Extract the (x, y) coordinate from the center of the cell holding the provided text.  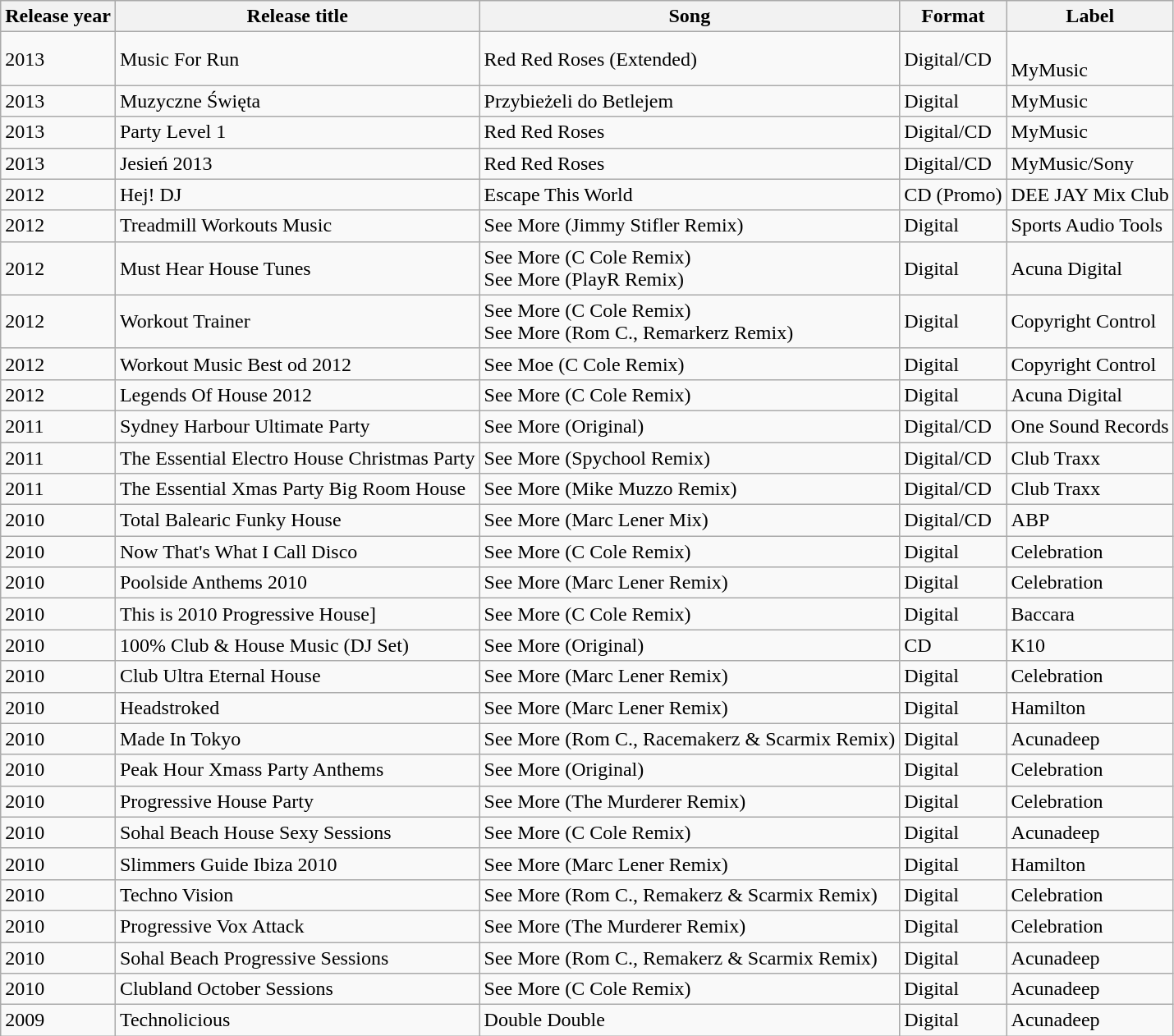
Workout Trainer (297, 322)
See Moe (C Cole Remix) (690, 364)
Double Double (690, 1020)
MyMusic/Sony (1090, 163)
CD (Promo) (953, 195)
Escape This World (690, 195)
Peak Hour Xmass Party Anthems (297, 770)
ABP (1090, 520)
Techno Vision (297, 895)
Label (1090, 16)
Legends Of House 2012 (297, 395)
CD (953, 645)
K10 (1090, 645)
Music For Run (297, 59)
Format (953, 16)
One Sound Records (1090, 426)
This is 2010 Progressive House] (297, 614)
See More (Mike Muzzo Remix) (690, 489)
Clubland October Sessions (297, 989)
Club Ultra Eternal House (297, 676)
Party Level 1 (297, 132)
Sydney Harbour Ultimate Party (297, 426)
Treadmill Workouts Music (297, 226)
Headstroked (297, 708)
Sports Audio Tools (1090, 226)
100% Club & House Music (DJ Set) (297, 645)
2009 (58, 1020)
DEE JAY Mix Club (1090, 195)
Total Balearic Funky House (297, 520)
See More (Marc Lener Mix) (690, 520)
Jesień 2013 (297, 163)
Made In Tokyo (297, 739)
Progressive Vox Attack (297, 926)
Sohal Beach House Sexy Sessions (297, 832)
Slimmers Guide Ibiza 2010 (297, 864)
See More (C Cole Remix) See More (Rom C., Remarkerz Remix) (690, 322)
Technolicious (297, 1020)
See More (Rom C., Racemakerz & Scarmix Remix) (690, 739)
Release title (297, 16)
Sohal Beach Progressive Sessions (297, 958)
The Essential Xmas Party Big Room House (297, 489)
Release year (58, 16)
The Essential Electro House Christmas Party (297, 457)
Song (690, 16)
See More (Spychool Remix) (690, 457)
See More (Jimmy Stifler Remix) (690, 226)
Workout Music Best od 2012 (297, 364)
Muzyczne Święta (297, 101)
Baccara (1090, 614)
Przybieżeli do Betlejem (690, 101)
Must Hear House Tunes (297, 268)
Now That's What I Call Disco (297, 552)
Hej! DJ (297, 195)
Red Red Roses (Extended) (690, 59)
Progressive House Party (297, 801)
Poolside Anthems 2010 (297, 583)
See More (C Cole Remix) See More (PlayR Remix) (690, 268)
